Output the (X, Y) coordinate of the center of the cell containing the given text.  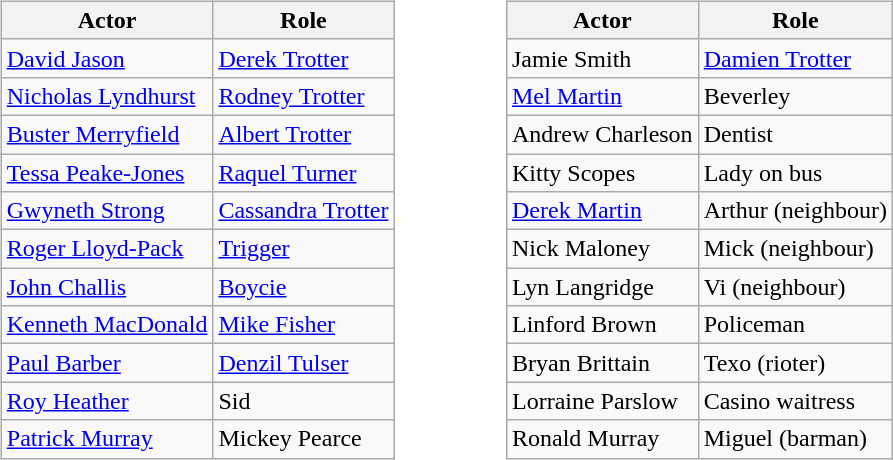
Cassandra Trotter (304, 211)
Dentist (795, 134)
Boycie (304, 287)
Albert Trotter (304, 134)
Andrew Charleson (602, 134)
Arthur (neighbour) (795, 211)
Trigger (304, 249)
Jamie Smith (602, 58)
Nick Maloney (602, 249)
Texo (rioter) (795, 363)
Beverley (795, 96)
Buster Merryfield (107, 134)
Kitty Scopes (602, 173)
Rodney Trotter (304, 96)
Damien Trotter (795, 58)
Miguel (barman) (795, 439)
John Challis (107, 287)
Roger Lloyd-Pack (107, 249)
Mickey Pearce (304, 439)
Bryan Brittain (602, 363)
Roy Heather (107, 401)
Mick (neighbour) (795, 249)
Lorraine Parslow (602, 401)
Nicholas Lyndhurst (107, 96)
Derek Trotter (304, 58)
Mike Fisher (304, 325)
David Jason (107, 58)
Patrick Murray (107, 439)
Lyn Langridge (602, 287)
Raquel Turner (304, 173)
Paul Barber (107, 363)
Casino waitress (795, 401)
Kenneth MacDonald (107, 325)
Lady on bus (795, 173)
Derek Martin (602, 211)
Vi (neighbour) (795, 287)
Ronald Murray (602, 439)
Tessa Peake-Jones (107, 173)
Denzil Tulser (304, 363)
Policeman (795, 325)
Gwyneth Strong (107, 211)
Sid (304, 401)
Linford Brown (602, 325)
Mel Martin (602, 96)
